Identify which cell holds the provided text, then report its [X, Y] central coordinate. 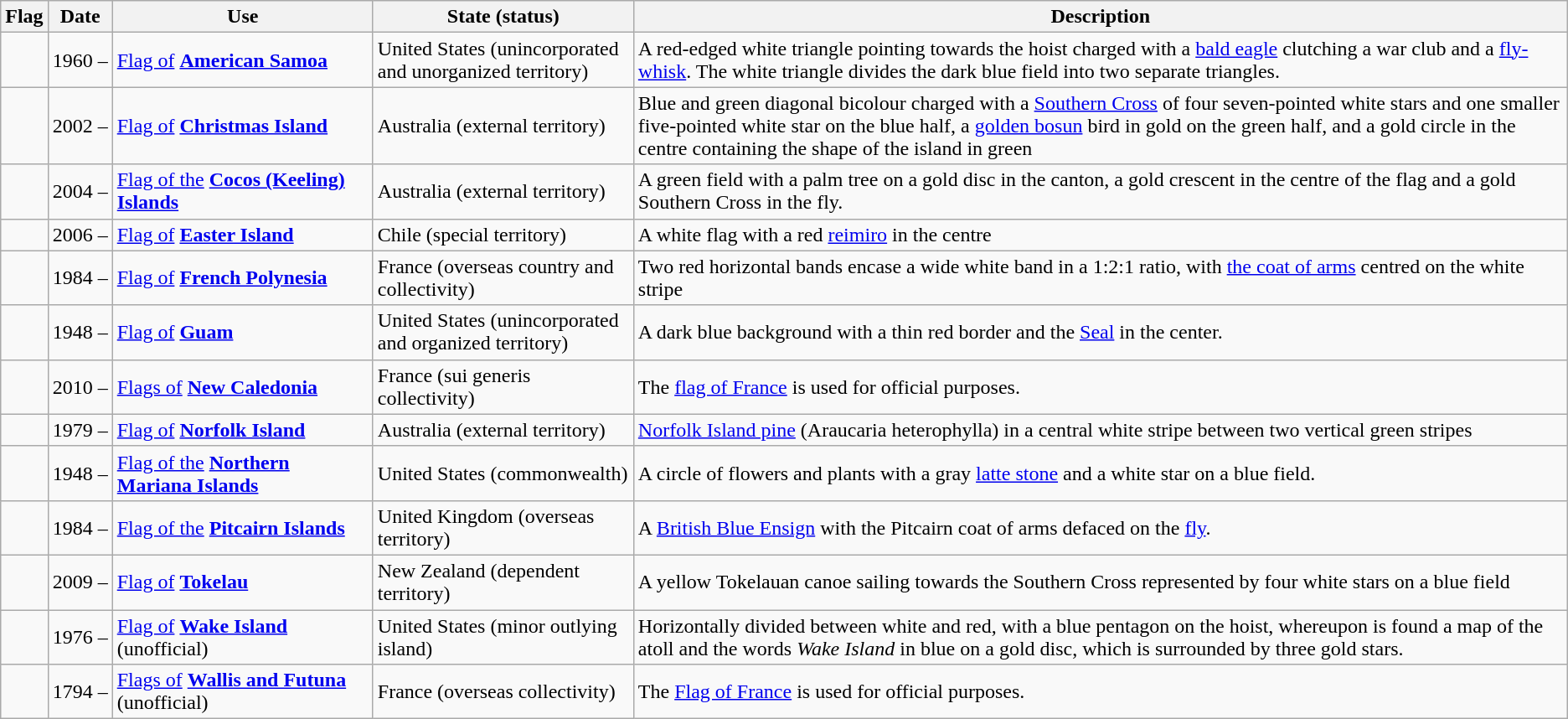
Flag of the Northern Mariana Islands [243, 473]
Flags of Wallis and Futuna (unofficial) [243, 692]
Flag of Christmas Island [243, 126]
State (status) [503, 17]
Norfolk Island pine (Araucaria heterophylla) in a central white stripe between two vertical green stripes [1101, 430]
A dark blue background with a thin red border and the Seal in the center. [1101, 332]
2010 – [80, 387]
A white flag with a red reimiro in the centre [1101, 235]
The Flag of France is used for official purposes. [1101, 692]
Flag of American Samoa [243, 60]
United States (commonwealth) [503, 473]
France (sui generis collectivity) [503, 387]
2004 – [80, 191]
France (overseas collectivity) [503, 692]
United States (unincorporated and organized territory) [503, 332]
A yellow Tokelauan canoe sailing towards the Southern Cross represented by four white stars on a blue field [1101, 582]
2002 – [80, 126]
Chile (special territory) [503, 235]
1794 – [80, 692]
Flag of French Polynesia [243, 278]
Flag of the Pitcairn Islands [243, 528]
Date [80, 17]
2009 – [80, 582]
A circle of flowers and plants with a gray latte stone and a white star on a blue field. [1101, 473]
Flag of Easter Island [243, 235]
1976 – [80, 637]
2006 – [80, 235]
United Kingdom (overseas territory) [503, 528]
Flag of Norfolk Island [243, 430]
Flag of Guam [243, 332]
Flag of Tokelau [243, 582]
France (overseas country and collectivity) [503, 278]
Two red horizontal bands encase a wide white band in a 1:2:1 ratio, with the coat of arms centred on the white stripe [1101, 278]
A green field with a palm tree on a gold disc in the canton, a gold crescent in the centre of the flag and a gold Southern Cross in the fly. [1101, 191]
Description [1101, 17]
Flag of the Cocos (Keeling) Islands [243, 191]
United States (minor outlying island) [503, 637]
1979 – [80, 430]
Flag of Wake Island (unofficial) [243, 637]
1960 – [80, 60]
Flag [24, 17]
The flag of France is used for official purposes. [1101, 387]
Use [243, 17]
New Zealand (dependent territory) [503, 582]
United States (unincorporated and unorganized territory) [503, 60]
Flags of New Caledonia [243, 387]
A British Blue Ensign with the Pitcairn coat of arms defaced on the fly. [1101, 528]
